Capture the cell that displays the provided text and extract its [x, y] central coordinate. 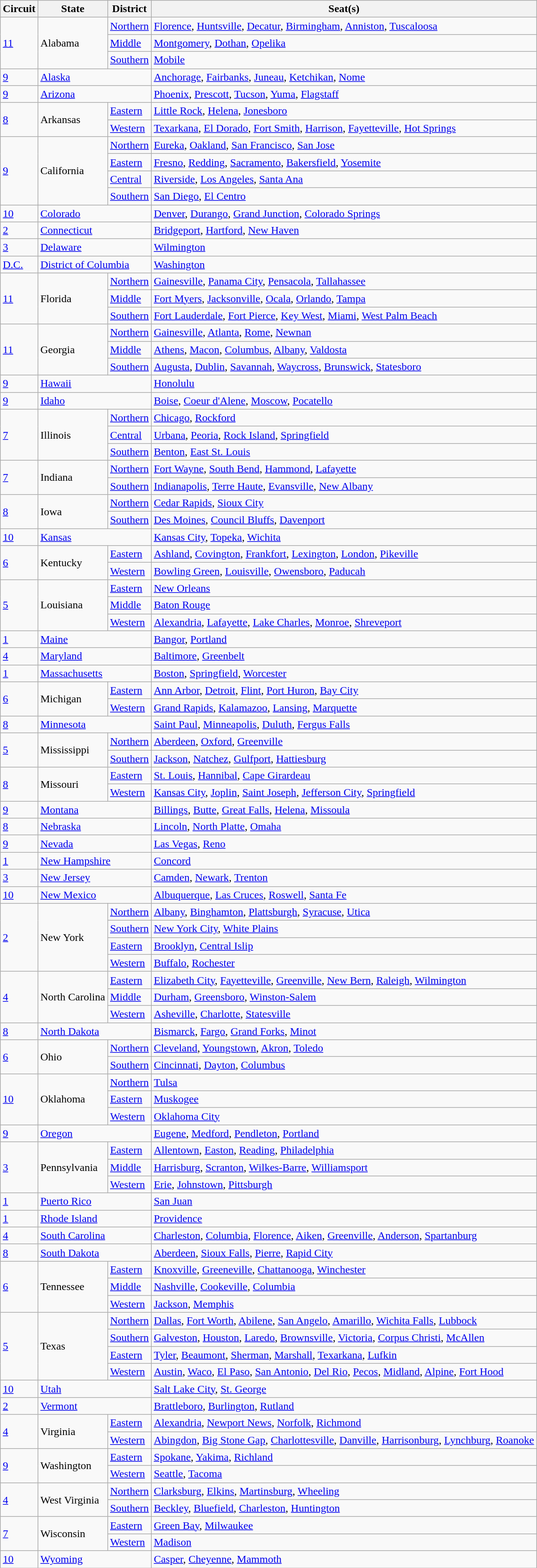
West Virginia [73, 1500]
Indianapolis, Terre Haute, Evansville, New Albany [344, 486]
Brattleboro, Burlington, Rutland [344, 1406]
Ohio [73, 1057]
Oklahoma [73, 1099]
Kansas City, Topeka, Wichita [344, 537]
Chicago, Rockford [344, 418]
Cleveland, Youngstown, Akron, Toledo [344, 1048]
Athens, Macon, Columbus, Albany, Valdosta [344, 350]
Green Bay, Milwaukee [344, 1525]
Des Moines, Council Bluffs, Davenport [344, 520]
Bismarck, Fargo, Grand Forks, Minot [344, 1031]
Alexandria, Newport News, Norfolk, Richmond [344, 1423]
Austin, Waco, El Paso, San Antonio, Del Rio, Pecos, Midland, Alpine, Fort Hood [344, 1372]
Denver, Durango, Grand Junction, Colorado Springs [344, 214]
Illinois [73, 435]
Gainesville, Atlanta, Rome, Newnan [344, 333]
New Orleans [344, 588]
Harrisburg, Scranton, Wilkes-Barre, Williamsport [344, 1167]
Lincoln, North Platte, Omaha [344, 827]
South Dakota [95, 1252]
Fort Lauderdale, Fort Pierce, Key West, Miami, West Palm Beach [344, 316]
Alabama [73, 43]
Eureka, Oakland, San Francisco, San Jose [344, 145]
Vermont [95, 1406]
Colorado [95, 214]
Alexandria, Lafayette, Lake Charles, Monroe, Shreveport [344, 622]
Nebraska [95, 827]
Phoenix, Prescott, Tucson, Yuma, Flagstaff [344, 94]
Buffalo, Rochester [344, 963]
Alaska [95, 77]
Bowling Green, Louisville, Owensboro, Paducah [344, 571]
Baton Rouge [344, 605]
New York City, White Plains [344, 929]
Cincinnati, Dayton, Columbus [344, 1065]
Seattle, Tacoma [344, 1474]
North Dakota [95, 1031]
Missouri [73, 784]
Cedar Rapids, Sioux City [344, 503]
Saint Paul, Minneapolis, Duluth, Fergus Falls [344, 724]
Utah [95, 1389]
Bangor, Portland [344, 639]
Maine [95, 639]
St. Louis, Hannibal, Cape Girardeau [344, 776]
Urbana, Peoria, Rock Island, Springfield [344, 435]
Fort Wayne, South Bend, Hammond, Lafayette [344, 469]
Boston, Springfield, Worcester [344, 673]
Pennsylvania [73, 1167]
Mississippi [73, 750]
Jackson, Natchez, Gulfport, Hattiesburg [344, 759]
Madison [344, 1542]
Oregon [95, 1133]
Texarkana, El Dorado, Fort Smith, Harrison, Fayetteville, Hot Springs [344, 128]
Georgia [73, 350]
Hawaii [95, 384]
Galveston, Houston, Laredo, Brownsville, Victoria, Corpus Christi, McAllen [344, 1338]
Eugene, Medford, Pendleton, Portland [344, 1133]
Wilmington [344, 248]
Clarksburg, Elkins, Martinsburg, Wheeling [344, 1491]
Florida [73, 299]
Mobile [344, 60]
Kansas [95, 537]
Salt Lake City, St. George [344, 1389]
Benton, East St. Louis [344, 452]
Concord [344, 861]
Brooklyn, Central Islip [344, 946]
Connecticut [95, 231]
Abingdon, Big Stone Gap, Charlottesville, Danville, Harrisonburg, Lynchburg, Roanoke [344, 1440]
Knoxville, Greeneville, Chattanooga, Winchester [344, 1269]
Beckley, Bluefield, Charleston, Huntington [344, 1508]
Aberdeen, Sioux Falls, Pierre, Rapid City [344, 1252]
Dallas, Fort Worth, Abilene, San Angelo, Amarillo, Wichita Falls, Lubbock [344, 1321]
D.C. [19, 265]
Arizona [95, 94]
Asheville, Charlotte, Statesville [344, 1014]
Kentucky [73, 563]
Albuquerque, Las Cruces, Roswell, Santa Fe [344, 895]
Grand Rapids, Kalamazoo, Lansing, Marquette [344, 707]
Texas [73, 1346]
Charleston, Columbia, Florence, Aiken, Greenville, Anderson, Spartanburg [344, 1235]
New York [73, 937]
Wisconsin [73, 1534]
Michigan [73, 699]
Aberdeen, Oxford, Greenville [344, 741]
Elizabeth City, Fayetteville, Greenville, New Bern, Raleigh, Wilmington [344, 980]
Tulsa [344, 1082]
Iowa [73, 512]
Durham, Greensboro, Winston-Salem [344, 997]
Providence [344, 1218]
Indiana [73, 477]
State [73, 9]
New Jersey [95, 878]
Gainesville, Panama City, Pensacola, Tallahassee [344, 282]
Casper, Cheyenne, Mammoth [344, 1559]
Kansas City, Joplin, Saint Joseph, Jefferson City, Springfield [344, 793]
Seat(s) [344, 9]
Bridgeport, Hartford, New Haven [344, 231]
Spokane, Yakima, Richland [344, 1457]
Albany, Binghamton, Plattsburgh, Syracuse, Utica [344, 912]
New Hampshire [95, 861]
Florence, Huntsville, Decatur, Birmingham, Anniston, Tuscaloosa [344, 26]
Honolulu [344, 384]
District [129, 9]
South Carolina [95, 1235]
Nashville, Cookeville, Columbia [344, 1286]
Rhode Island [95, 1218]
Nevada [95, 844]
Allentown, Easton, Reading, Philadelphia [344, 1150]
Boise, Coeur d'Alene, Moscow, Pocatello [344, 401]
Montana [95, 810]
Fort Myers, Jacksonville, Ocala, Orlando, Tampa [344, 299]
Baltimore, Greenbelt [344, 656]
Muskogee [344, 1099]
Erie, Johnstown, Pittsburgh [344, 1184]
Las Vegas, Reno [344, 844]
Tennessee [73, 1286]
San Juan [344, 1201]
Billings, Butte, Great Falls, Helena, Missoula [344, 810]
Camden, Newark, Trenton [344, 878]
Wyoming [95, 1559]
North Carolina [73, 997]
Anchorage, Fairbanks, Juneau, Ketchikan, Nome [344, 77]
Oklahoma City [344, 1116]
Little Rock, Helena, Jonesboro [344, 111]
Maryland [95, 656]
San Diego, El Centro [344, 196]
Montgomery, Dothan, Opelika [344, 43]
Ann Arbor, Detroit, Flint, Port Huron, Bay City [344, 690]
Augusta, Dublin, Savannah, Waycross, Brunswick, Statesboro [344, 367]
California [73, 171]
Fresno, Redding, Sacramento, Bakersfield, Yosemite [344, 162]
Arkansas [73, 120]
Massachusetts [95, 673]
Puerto Rico [95, 1201]
Delaware [95, 248]
Louisiana [73, 605]
Minnesota [95, 724]
Idaho [95, 401]
Virginia [73, 1431]
Riverside, Los Angeles, Santa Ana [344, 179]
Circuit [19, 9]
Jackson, Memphis [344, 1304]
District of Columbia [95, 265]
New Mexico [95, 895]
Tyler, Beaumont, Sherman, Marshall, Texarkana, Lufkin [344, 1355]
Ashland, Covington, Frankfort, Lexington, London, Pikeville [344, 554]
